Determine the (X, Y) coordinate at the center of the cell enclosing the given text.  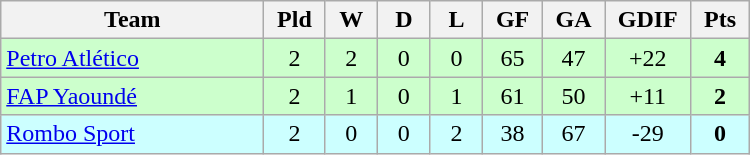
FAP Yaoundé (132, 96)
47 (573, 58)
Pts (720, 20)
Team (132, 20)
Pld (294, 20)
GDIF (648, 20)
67 (573, 134)
50 (573, 96)
61 (513, 96)
D (404, 20)
65 (513, 58)
38 (513, 134)
-29 (648, 134)
L (456, 20)
GF (513, 20)
+11 (648, 96)
GA (573, 20)
Petro Atlético (132, 58)
4 (720, 58)
W (352, 20)
Rombo Sport (132, 134)
+22 (648, 58)
